Return the [x, y] coordinate for the center point of the cell that contains the specified text.  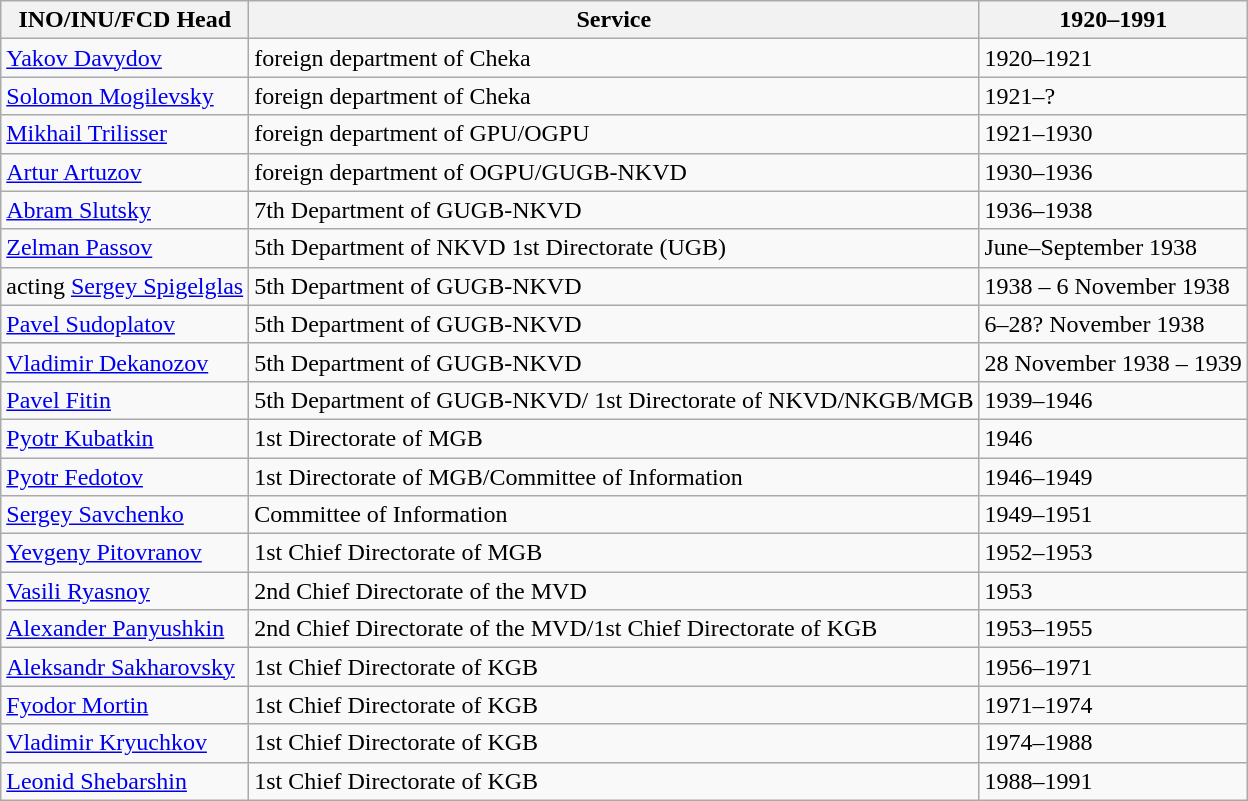
1956–1971 [1113, 667]
1939–1946 [1113, 400]
1921–1930 [1113, 134]
Vladimir Kryuchkov [125, 743]
1952–1953 [1113, 553]
Service [614, 20]
28 November 1938 – 1939 [1113, 362]
1946 [1113, 438]
1st Directorate of MGB/Committee of Information [614, 477]
5th Department of NKVD 1st Directorate (UGB) [614, 248]
acting Sergey Spigelglas [125, 286]
1988–1991 [1113, 781]
Fyodor Mortin [125, 705]
Zelman Passov [125, 248]
2nd Chief Directorate of the MVD/1st Chief Directorate of KGB [614, 629]
1st Chief Directorate of MGB [614, 553]
6–28? November 1938 [1113, 324]
June–September 1938 [1113, 248]
Yakov Davydov [125, 58]
INO/INU/FCD Head [125, 20]
Solomon Mogilevsky [125, 96]
1949–1951 [1113, 515]
1946–1949 [1113, 477]
2nd Chief Directorate of the MVD [614, 591]
1953–1955 [1113, 629]
Yevgeny Pitovranov [125, 553]
1936–1938 [1113, 210]
1920–1991 [1113, 20]
1930–1936 [1113, 172]
1920–1921 [1113, 58]
1953 [1113, 591]
1974–1988 [1113, 743]
Vladimir Dekanozov [125, 362]
Mikhail Trilisser [125, 134]
Pavel Fitin [125, 400]
Aleksandr Sakharovsky [125, 667]
Artur Artuzov [125, 172]
1921–? [1113, 96]
7th Department of GUGB-NKVD [614, 210]
Vasili Ryasnoy [125, 591]
Abram Slutsky [125, 210]
Alexander Panyushkin [125, 629]
1971–1974 [1113, 705]
1938 – 6 November 1938 [1113, 286]
Leonid Shebarshin [125, 781]
foreign department of GPU/OGPU [614, 134]
Pyotr Kubatkin [125, 438]
Committee of Information [614, 515]
Sergey Savchenko [125, 515]
1st Directorate of MGB [614, 438]
5th Department of GUGB-NKVD/ 1st Directorate of NKVD/NKGB/MGB [614, 400]
Pavel Sudoplatov [125, 324]
foreign department of OGPU/GUGB-NKVD [614, 172]
Pyotr Fedotov [125, 477]
